Pinpoint the cell where the given text exists, returning its [X, Y] midpoint coordinate. 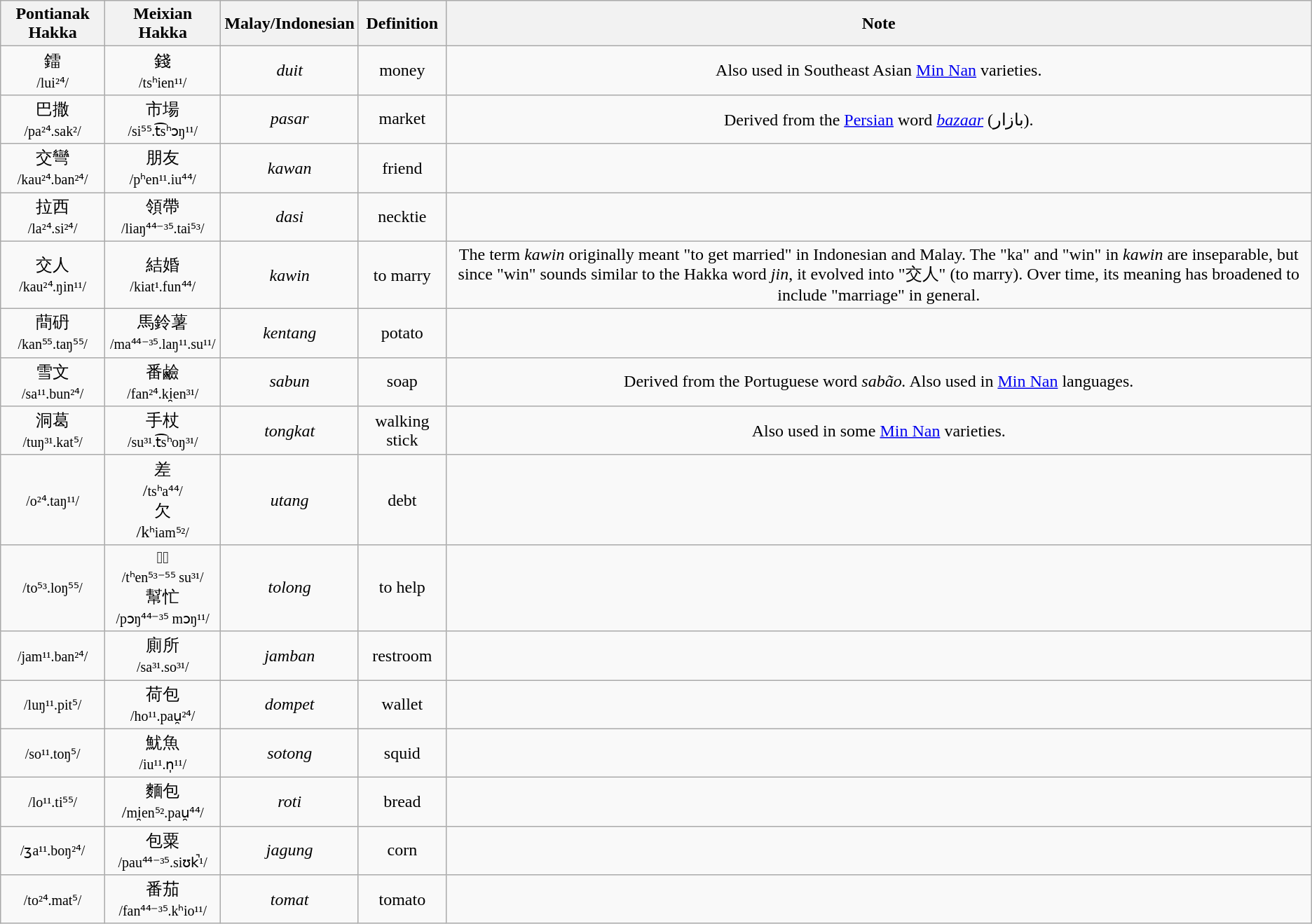
tongkat [289, 431]
/so¹¹.toŋ⁵/ [53, 753]
Derived from the Portuguese word sabão. Also used in Min Nan languages. [879, 382]
restroom [402, 656]
tolong [289, 588]
魷魚/iu¹¹.n̩¹¹/ [163, 753]
sabun [289, 382]
馬鈴薯/ma⁴⁴⁻³⁵.laŋ¹¹.su¹¹/ [163, 333]
debt [402, 499]
/lo¹¹.ti⁵⁵/ [53, 802]
wallet [402, 704]
Also used in some Min Nan varieties. [879, 431]
jagung [289, 850]
差/tsʰa⁴⁴/欠/kʰiam⁵²/ [163, 499]
/luŋ¹¹.pit⁵/ [53, 704]
kawan [289, 168]
交人/kau²⁴.ŋin¹¹/ [53, 275]
tomat [289, 899]
tomato [402, 899]
番鹼/fan²⁴.ki̯en³¹/ [163, 382]
Derived from the Persian word bazaar (بازار). [879, 119]
𢯭手/tʰen⁵³⁻⁵⁵ su³¹/幫忙/pɔŋ⁴⁴⁻³⁵ mɔŋ¹¹/ [163, 588]
Malay/Indonesian [289, 24]
corn [402, 850]
包粟/pau⁴⁴⁻³⁵.siʊk̚¹/ [163, 850]
番茄/fan⁴⁴⁻³⁵.kʰio¹¹/ [163, 899]
結婚/kiat¹.fun⁴⁴/ [163, 275]
鐳/lui²⁴/ [53, 71]
雪文/sa¹¹.bun²⁴/ [53, 382]
/to²⁴.mat⁵/ [53, 899]
Also used in Southeast Asian Min Nan varieties. [879, 71]
Meixian Hakka [163, 24]
bread [402, 802]
necktie [402, 216]
dompet [289, 704]
蕳砃/kan⁵⁵.taŋ⁵⁵/ [53, 333]
錢/tsʰien¹¹/ [163, 71]
soap [402, 382]
手杖/su³¹.t͡sʰoŋ³¹/ [163, 431]
squid [402, 753]
麵包/mi̯en⁵².pau̯⁴⁴/ [163, 802]
utang [289, 499]
朋友/pʰen¹¹.iu⁴⁴/ [163, 168]
money [402, 71]
market [402, 119]
sotong [289, 753]
dasi [289, 216]
jamban [289, 656]
roti [289, 802]
friend [402, 168]
領帶/liaŋ⁴⁴⁻³⁵.tai⁵³/ [163, 216]
巴撒/pa²⁴.sak²/ [53, 119]
duit [289, 71]
walking stick [402, 431]
廁所/sa³¹.so³¹/ [163, 656]
/ʒa¹¹.boŋ²⁴/ [53, 850]
to marry [402, 275]
Definition [402, 24]
洞葛/tuŋ³¹.kat⁵/ [53, 431]
Note [879, 24]
kawin [289, 275]
potato [402, 333]
荷包/ho¹¹.pau̯²⁴/ [163, 704]
to help [402, 588]
Pontianak Hakka [53, 24]
拉西/la²⁴.si²⁴/ [53, 216]
kentang [289, 333]
/o²⁴.taŋ¹¹/ [53, 499]
交彎/kau²⁴.ban²⁴/ [53, 168]
/to⁵³.loŋ⁵⁵/ [53, 588]
/jam¹¹.ban²⁴/ [53, 656]
市場/si⁵⁵.t͡sʰɔŋ¹¹/ [163, 119]
pasar [289, 119]
